Extract the [X, Y] coordinate from the center of the cell holding the provided text.  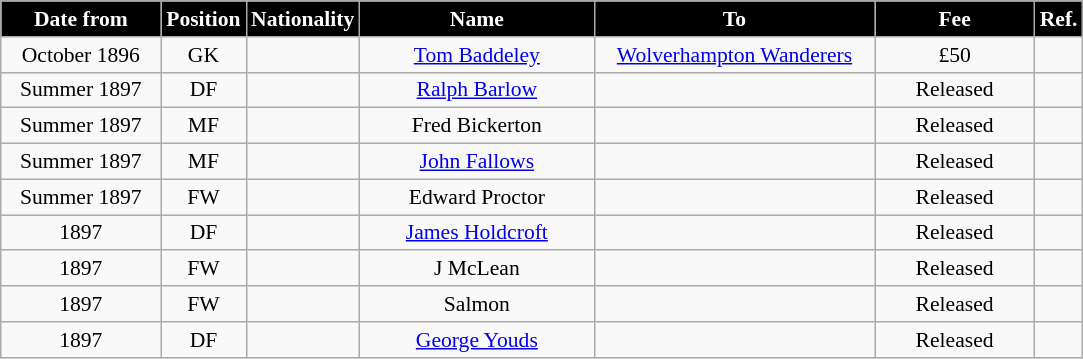
Salmon [476, 304]
Edward Proctor [476, 197]
Nationality [302, 19]
Name [476, 19]
Ref. [1059, 19]
George Youds [476, 340]
Tom Baddeley [476, 55]
J McLean [476, 269]
Fee [955, 19]
Wolverhampton Wanderers [734, 55]
John Fallows [476, 162]
To [734, 19]
GK [204, 55]
Position [204, 19]
£50 [955, 55]
Date from [81, 19]
James Holdcroft [476, 233]
Fred Bickerton [476, 126]
October 1896 [81, 55]
Ralph Barlow [476, 90]
